Extract the [x, y] coordinate from the center of the cell holding the provided text.  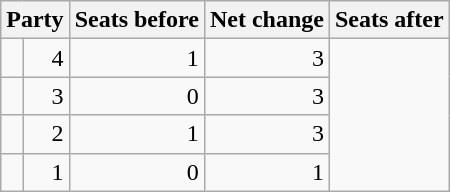
Seats before [136, 20]
4 [46, 58]
Seats after [389, 20]
Net change [266, 20]
2 [46, 134]
Party [35, 20]
